From the cell containing the given text, extract its center point as (X, Y) coordinate. 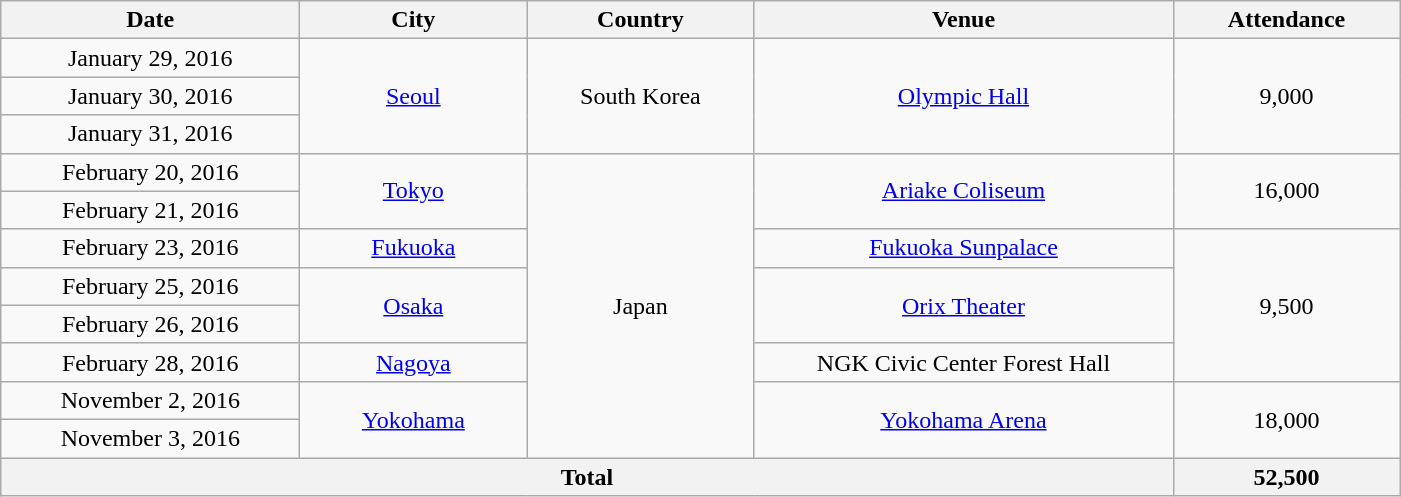
November 2, 2016 (150, 400)
January 29, 2016 (150, 58)
Venue (964, 20)
Total (587, 477)
Yokohama Arena (964, 419)
Orix Theater (964, 305)
Tokyo (414, 191)
Yokohama (414, 419)
February 25, 2016 (150, 286)
February 26, 2016 (150, 324)
9,000 (1286, 96)
Date (150, 20)
February 23, 2016 (150, 248)
NGK Civic Center Forest Hall (964, 362)
9,500 (1286, 305)
Olympic Hall (964, 96)
February 21, 2016 (150, 210)
52,500 (1286, 477)
Fukuoka Sunpalace (964, 248)
Seoul (414, 96)
Ariake Coliseum (964, 191)
November 3, 2016 (150, 438)
Country (640, 20)
City (414, 20)
Nagoya (414, 362)
South Korea (640, 96)
Fukuoka (414, 248)
January 31, 2016 (150, 134)
Osaka (414, 305)
16,000 (1286, 191)
February 20, 2016 (150, 172)
18,000 (1286, 419)
Attendance (1286, 20)
Japan (640, 305)
January 30, 2016 (150, 96)
February 28, 2016 (150, 362)
